Capture the cell that displays the provided text and extract its (X, Y) central coordinate. 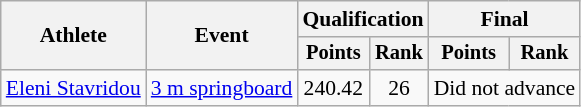
Event (222, 36)
26 (399, 88)
Athlete (74, 36)
3 m springboard (222, 88)
Eleni Stavridou (74, 88)
240.42 (333, 88)
Did not advance (505, 88)
Qualification (362, 19)
Final (505, 19)
